Capture the cell that displays the provided text and extract its [x, y] central coordinate. 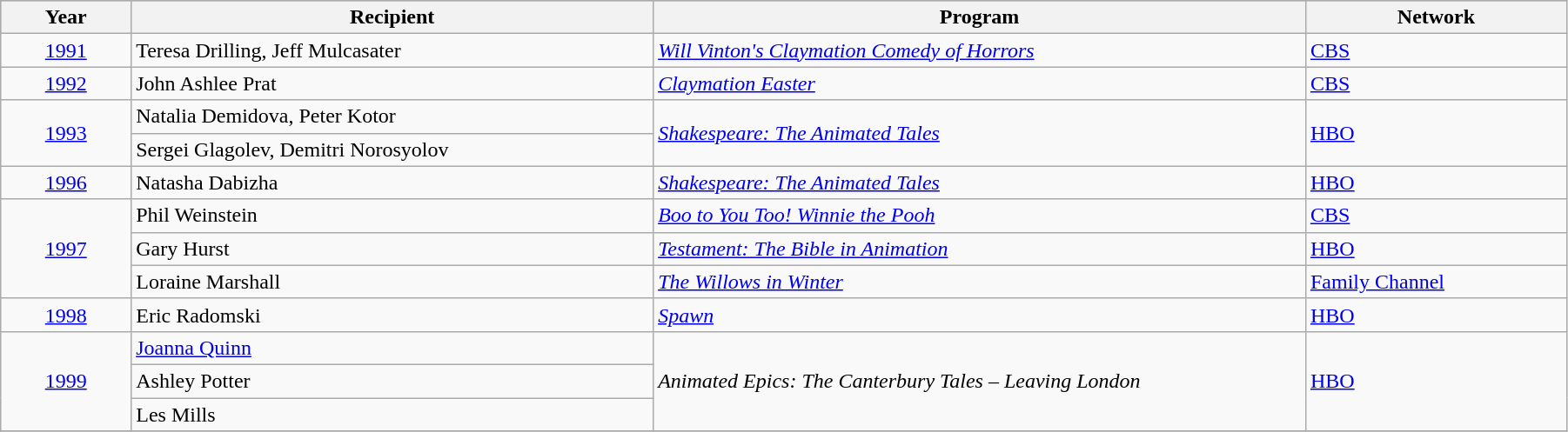
Eric Radomski [392, 315]
Will Vinton's Claymation Comedy of Horrors [980, 50]
Gary Hurst [392, 249]
1993 [66, 133]
John Ashlee Prat [392, 83]
1991 [66, 50]
1997 [66, 249]
Network [1436, 17]
Ashley Potter [392, 381]
Family Channel [1436, 282]
Les Mills [392, 415]
Sergei Glagolev, Demitri Norosyolov [392, 150]
Animated Epics: The Canterbury Tales – Leaving London [980, 381]
Spawn [980, 315]
1992 [66, 83]
The Willows in Winter [980, 282]
Program [980, 17]
Joanna Quinn [392, 348]
Phil Weinstein [392, 216]
Loraine Marshall [392, 282]
1998 [66, 315]
Natasha Dabizha [392, 183]
Testament: The Bible in Animation [980, 249]
Claymation Easter [980, 83]
Year [66, 17]
Natalia Demidova, Peter Kotor [392, 116]
1996 [66, 183]
Recipient [392, 17]
1999 [66, 381]
Boo to You Too! Winnie the Pooh [980, 216]
Teresa Drilling, Jeff Mulcasater [392, 50]
